Extract the [X, Y] coordinate from the center of the cell holding the provided text.  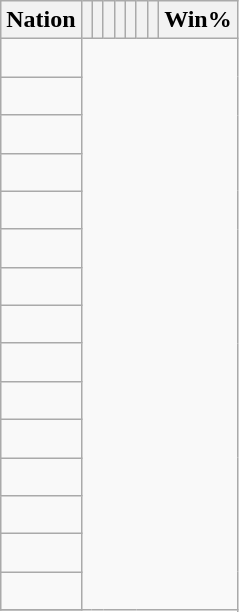
Nation [41, 20]
Win% [198, 20]
